Extract the (x, y) coordinate from the center of the cell holding the provided text.  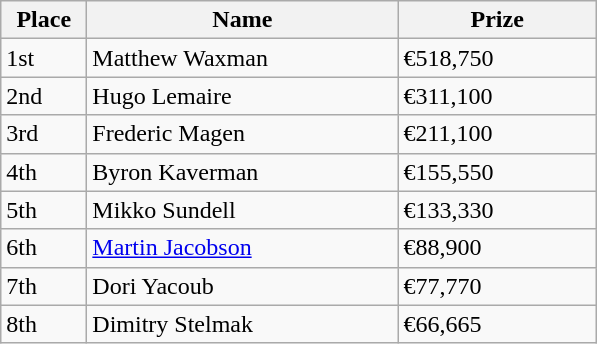
€66,665 (498, 324)
4th (44, 172)
Frederic Magen (242, 134)
1st (44, 58)
Dimitry Stelmak (242, 324)
Matthew Waxman (242, 58)
6th (44, 248)
Prize (498, 20)
2nd (44, 96)
5th (44, 210)
8th (44, 324)
Byron Kaverman (242, 172)
3rd (44, 134)
Mikko Sundell (242, 210)
€88,900 (498, 248)
7th (44, 286)
€211,100 (498, 134)
€77,770 (498, 286)
€155,550 (498, 172)
Hugo Lemaire (242, 96)
Martin Jacobson (242, 248)
€133,330 (498, 210)
€311,100 (498, 96)
Dori Yacoub (242, 286)
Place (44, 20)
Name (242, 20)
€518,750 (498, 58)
